Capture the cell that displays the provided text and extract its [x, y] central coordinate. 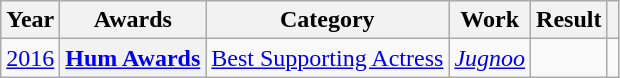
Awards [133, 20]
Category [328, 20]
Result [569, 20]
Best Supporting Actress [328, 58]
Jugnoo [490, 58]
2016 [30, 58]
Work [490, 20]
Hum Awards [133, 58]
Year [30, 20]
